Determine the (X, Y) coordinate at the center of the cell enclosing the given text.  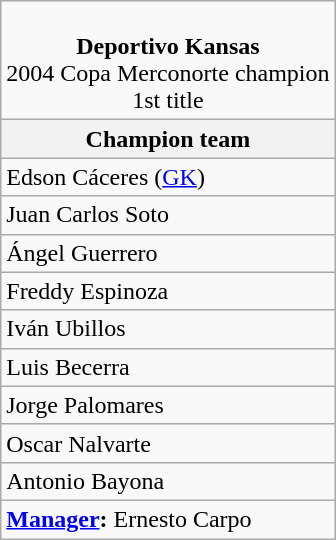
Antonio Bayona (168, 481)
Ángel Guerrero (168, 253)
Edson Cáceres (GK) (168, 177)
Juan Carlos Soto (168, 215)
Freddy Espinoza (168, 291)
Iván Ubillos (168, 329)
Jorge Palomares (168, 405)
Manager: Ernesto Carpo (168, 519)
Luis Becerra (168, 367)
Deportivo Kansas2004 Copa Merconorte champion1st title (168, 60)
Champion team (168, 139)
Oscar Nalvarte (168, 443)
